Capture the cell that displays the provided text and extract its [X, Y] central coordinate. 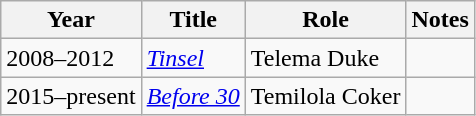
Year [71, 20]
Tinsel [193, 58]
Before 30 [193, 96]
Title [193, 20]
Role [326, 20]
Telema Duke [326, 58]
Temilola Coker [326, 96]
2015–present [71, 96]
Notes [440, 20]
2008–2012 [71, 58]
